Return [x, y] of the center of cell containing provided text 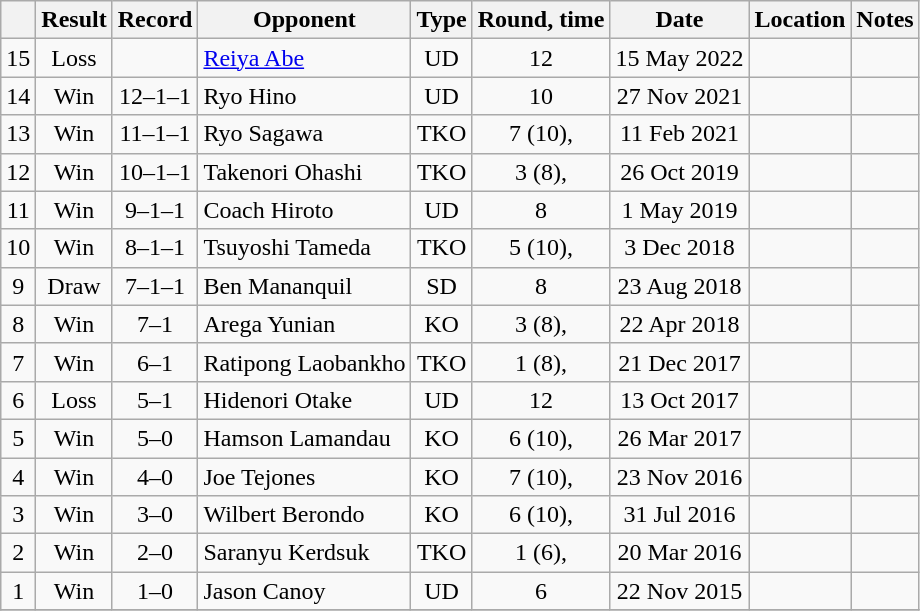
Date [680, 20]
1–0 [155, 591]
Reiya Abe [304, 58]
Saranyu Kerdsuk [304, 553]
Ryo Hino [304, 96]
Arega Yunian [304, 324]
SD [442, 286]
1 May 2019 [680, 210]
5 [18, 438]
13 [18, 134]
13 Oct 2017 [680, 400]
Round, time [541, 20]
Notes [885, 20]
Opponent [304, 20]
27 Nov 2021 [680, 96]
22 Nov 2015 [680, 591]
1 (8), [541, 362]
9–1–1 [155, 210]
7–1 [155, 324]
Takenori Ohashi [304, 172]
8–1–1 [155, 248]
21 Dec 2017 [680, 362]
11–1–1 [155, 134]
23 Nov 2016 [680, 477]
Hamson Lamandau [304, 438]
5–1 [155, 400]
Jason Canoy [304, 591]
Type [442, 20]
Result [74, 20]
15 [18, 58]
12–1–1 [155, 96]
Ratipong Laobankho [304, 362]
Tsuyoshi Tameda [304, 248]
20 Mar 2016 [680, 553]
15 May 2022 [680, 58]
7–1–1 [155, 286]
14 [18, 96]
22 Apr 2018 [680, 324]
Ben Mananquil [304, 286]
1 (6), [541, 553]
3 [18, 515]
2 [18, 553]
7 [18, 362]
6–1 [155, 362]
23 Aug 2018 [680, 286]
Record [155, 20]
3–0 [155, 515]
1 [18, 591]
4–0 [155, 477]
Ryo Sagawa [304, 134]
2–0 [155, 553]
10–1–1 [155, 172]
9 [18, 286]
Coach Hiroto [304, 210]
3 Dec 2018 [680, 248]
26 Oct 2019 [680, 172]
11 Feb 2021 [680, 134]
Wilbert Berondo [304, 515]
31 Jul 2016 [680, 515]
Joe Tejones [304, 477]
Hidenori Otake [304, 400]
26 Mar 2017 [680, 438]
4 [18, 477]
11 [18, 210]
Location [800, 20]
Draw [74, 286]
5–0 [155, 438]
5 (10), [541, 248]
